Return [x, y] of the center of cell containing provided text 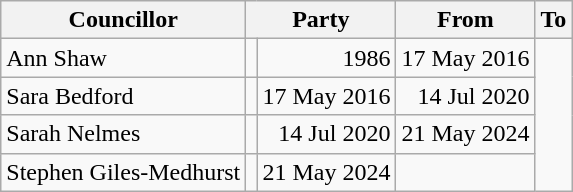
1986 [326, 58]
Ann Shaw [124, 58]
From [466, 20]
To [554, 20]
Stephen Giles-Medhurst [124, 172]
Party [321, 20]
Sara Bedford [124, 96]
Councillor [124, 20]
Sarah Nelmes [124, 134]
